Extract the (X, Y) coordinate from the center of the cell holding the provided text.  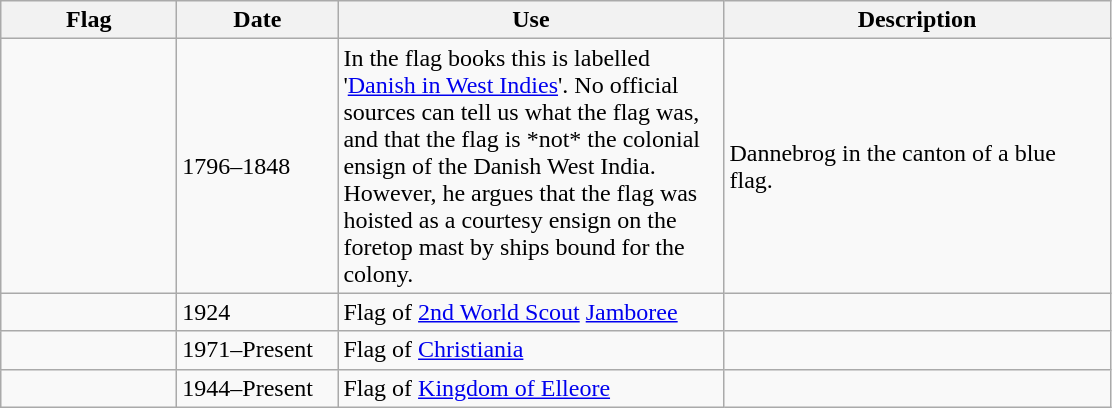
1971–Present (258, 350)
1944–Present (258, 388)
Use (531, 20)
Description (917, 20)
Flag of 2nd World Scout Jamboree (531, 312)
Flag (89, 20)
Flag of Kingdom of Elleore (531, 388)
1924 (258, 312)
Dannebrog in the canton of a blue flag. (917, 166)
1796–1848 (258, 166)
Flag of Christiania (531, 350)
Date (258, 20)
